Capture the cell that displays the provided text and extract its (x, y) central coordinate. 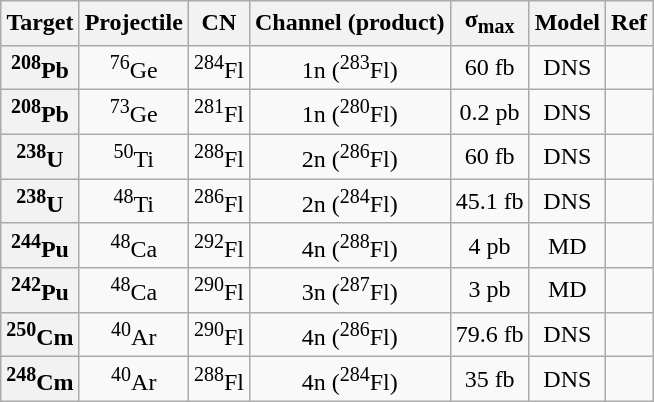
2n (286Fl) (350, 156)
50Ti (134, 156)
79.6 fb (490, 334)
4n (288Fl) (350, 246)
Projectile (134, 23)
244Pu (40, 246)
35 fb (490, 380)
281Fl (218, 112)
4 pb (490, 246)
284Fl (218, 68)
3 pb (490, 290)
σmax (490, 23)
2n (284Fl) (350, 202)
48Ti (134, 202)
292Fl (218, 246)
Ref (630, 23)
Target (40, 23)
3n (287Fl) (350, 290)
45.1 fb (490, 202)
250Cm (40, 334)
73Ge (134, 112)
248Cm (40, 380)
242Pu (40, 290)
Channel (product) (350, 23)
1n (280Fl) (350, 112)
1n (283Fl) (350, 68)
286Fl (218, 202)
4n (286Fl) (350, 334)
CN (218, 23)
4n (284Fl) (350, 380)
0.2 pb (490, 112)
76Ge (134, 68)
Model (567, 23)
